Search for the cell housing the specified text and yield its [x, y] center coordinate. 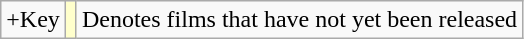
Denotes films that have not yet been released [299, 20]
+Key [34, 20]
